For the text-containing cell, return its midpoint in (x, y) coordinate format. 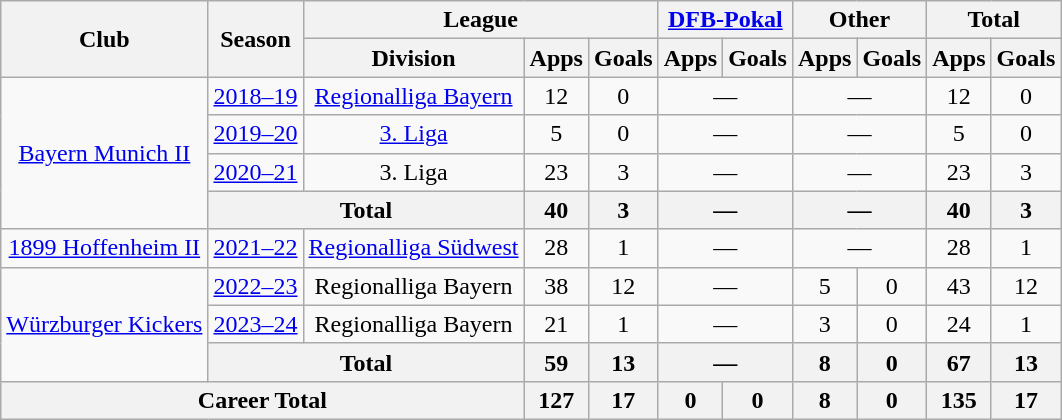
Regionalliga Südwest (414, 248)
1899 Hoffenheim II (104, 248)
135 (959, 400)
43 (959, 286)
21 (556, 324)
Bayern Munich II (104, 153)
67 (959, 362)
2019–20 (256, 134)
Club (104, 39)
2018–19 (256, 96)
DFB-Pokal (725, 20)
38 (556, 286)
59 (556, 362)
Career Total (262, 400)
2021–22 (256, 248)
Würzburger Kickers (104, 324)
2020–21 (256, 172)
2023–24 (256, 324)
127 (556, 400)
Other (859, 20)
Division (414, 58)
League (480, 20)
24 (959, 324)
Season (256, 39)
2022–23 (256, 286)
